From the cell containing the given text, extract its center point as (x, y) coordinate. 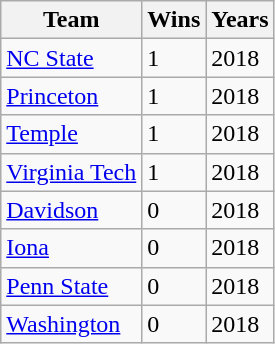
Iona (72, 248)
Years (240, 20)
NC State (72, 58)
Washington (72, 324)
Wins (174, 20)
Virginia Tech (72, 172)
Temple (72, 134)
Princeton (72, 96)
Penn State (72, 286)
Team (72, 20)
Davidson (72, 210)
